Determine the (x, y) coordinate at the center of the cell enclosing the given text.  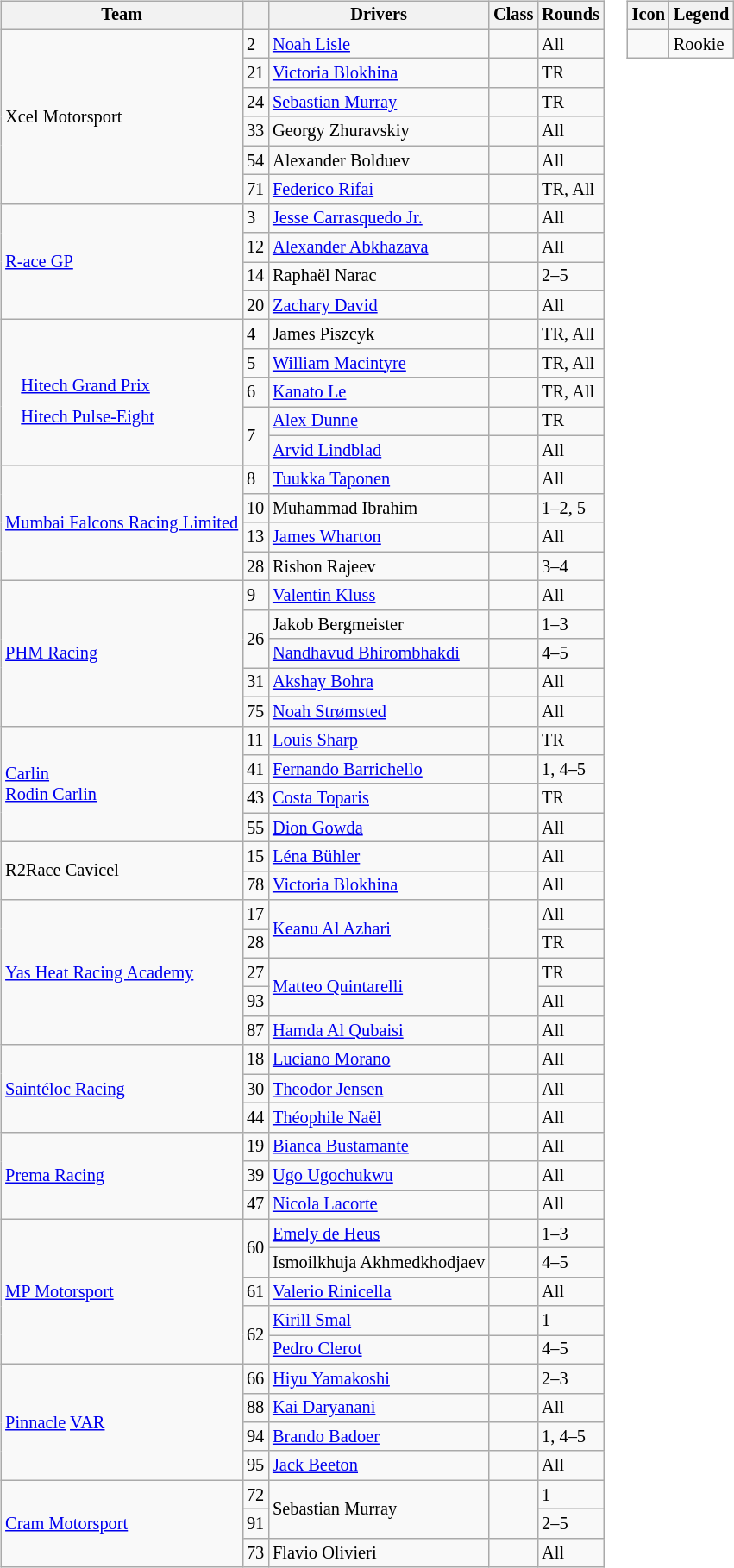
Kai Daryanani (379, 1408)
Kirill Smal (379, 1321)
Nandhavud Bhirombhakdi (379, 653)
24 (255, 103)
15 (255, 857)
Tuukka Taponen (379, 479)
Alexander Abkhazava (379, 247)
R-ace GP (122, 262)
Léna Bühler (379, 857)
93 (255, 1002)
87 (255, 1031)
2 (255, 44)
Arvid Lindblad (379, 450)
Luciano Morano (379, 1059)
Valentin Kluss (379, 596)
Hamda Al Qubaisi (379, 1031)
Theodor Jensen (379, 1089)
Zachary David (379, 305)
Team (122, 16)
Hiyu Yamakoshi (379, 1378)
73 (255, 1552)
Pinnacle VAR (122, 1422)
Valerio Rinicella (379, 1292)
4 (255, 334)
27 (255, 972)
MP Motorsport (122, 1291)
78 (255, 885)
Georgy Zhuravskiy (379, 131)
Hitech Grand Prix Hitech Pulse-Eight (122, 392)
88 (255, 1408)
Jesse Carrasquedo Jr. (379, 218)
Noah Lisle (379, 44)
75 (255, 711)
Kanato Le (379, 392)
Ugo Ugochukwu (379, 1176)
1–2, 5 (571, 509)
Mumbai Falcons Racing Limited (122, 522)
14 (255, 277)
Brando Badoer (379, 1437)
Hitech Pulse-Eight (88, 416)
6 (255, 392)
30 (255, 1089)
Emely de Heus (379, 1234)
10 (255, 509)
5 (255, 364)
Pedro Clerot (379, 1350)
Xcel Motorsport (122, 116)
PHM Racing (122, 653)
13 (255, 537)
Class (513, 16)
Jack Beeton (379, 1465)
55 (255, 828)
71 (255, 190)
Muhammad Ibrahim (379, 509)
9 (255, 596)
94 (255, 1437)
Hitech Grand Prix (88, 386)
60 (255, 1248)
Raphaël Narac (379, 277)
11 (255, 740)
R2Race Cavicel (122, 871)
54 (255, 160)
Saintéloc Racing (122, 1088)
95 (255, 1465)
Icon (649, 16)
Yas Heat Racing Academy (122, 972)
Costa Toparis (379, 798)
8 (255, 479)
Legend (701, 16)
21 (255, 73)
72 (255, 1495)
44 (255, 1118)
Jakob Bergmeister (379, 624)
William Macintyre (379, 364)
Akshay Bohra (379, 683)
62 (255, 1334)
Nicola Lacorte (379, 1205)
Keanu Al Azhari (379, 929)
31 (255, 683)
Flavio Olivieri (379, 1552)
Bianca Bustamante (379, 1146)
Théophile Naël (379, 1118)
12 (255, 247)
18 (255, 1059)
James Piszcyk (379, 334)
7 (255, 436)
3 (255, 218)
Rishon Rajeev (379, 566)
33 (255, 131)
Drivers (379, 16)
20 (255, 305)
Ismoilkhuja Akhmedkhodjaev (379, 1263)
26 (255, 638)
43 (255, 798)
39 (255, 1176)
Cram Motorsport (122, 1524)
Alex Dunne (379, 422)
Rookie (701, 44)
Federico Rifai (379, 190)
66 (255, 1378)
Dion Gowda (379, 828)
Rounds (571, 16)
19 (255, 1146)
91 (255, 1524)
41 (255, 770)
Alexander Bolduev (379, 160)
Fernando Barrichello (379, 770)
61 (255, 1292)
Prema Racing (122, 1176)
3–4 (571, 566)
2–3 (571, 1378)
47 (255, 1205)
17 (255, 915)
Carlin Rodin Carlin (122, 784)
Noah Strømsted (379, 711)
Matteo Quintarelli (379, 986)
James Wharton (379, 537)
Louis Sharp (379, 740)
